Capture the cell that displays the provided text and extract its (X, Y) central coordinate. 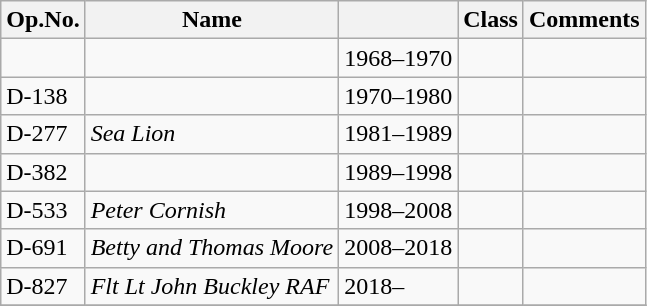
Betty and Thomas Moore (212, 248)
D-138 (43, 96)
Class (491, 20)
Name (212, 20)
Comments (584, 20)
1998–2008 (398, 210)
Sea Lion (212, 134)
1968–1970 (398, 58)
1989–1998 (398, 172)
2008–2018 (398, 248)
Op.No. (43, 20)
D-827 (43, 286)
Peter Cornish (212, 210)
D-277 (43, 134)
2018– (398, 286)
1981–1989 (398, 134)
D-382 (43, 172)
D-533 (43, 210)
1970–1980 (398, 96)
D-691 (43, 248)
Flt Lt John Buckley RAF (212, 286)
